Identify which cell holds the provided text, then report its (x, y) central coordinate. 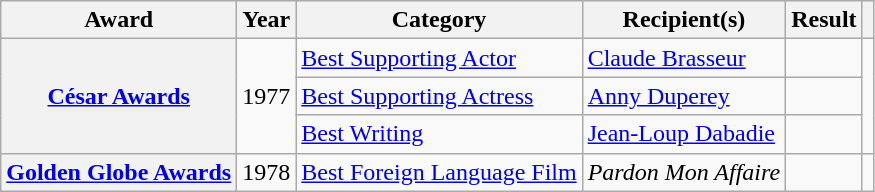
Best Writing (439, 134)
Year (266, 20)
César Awards (119, 96)
Golden Globe Awards (119, 172)
Category (439, 20)
Claude Brasseur (684, 58)
1978 (266, 172)
1977 (266, 96)
Best Supporting Actress (439, 96)
Best Foreign Language Film (439, 172)
Jean-Loup Dabadie (684, 134)
Anny Duperey (684, 96)
Award (119, 20)
Recipient(s) (684, 20)
Pardon Mon Affaire (684, 172)
Best Supporting Actor (439, 58)
Result (824, 20)
